Scan for the cell matching the given text and deliver its (x, y) coordinate at center. 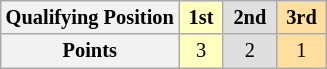
2nd (250, 17)
1 (301, 51)
3rd (301, 17)
Points (90, 51)
2 (250, 51)
Qualifying Position (90, 17)
1st (202, 17)
3 (202, 51)
